Search for the cell housing the specified text and yield its [x, y] center coordinate. 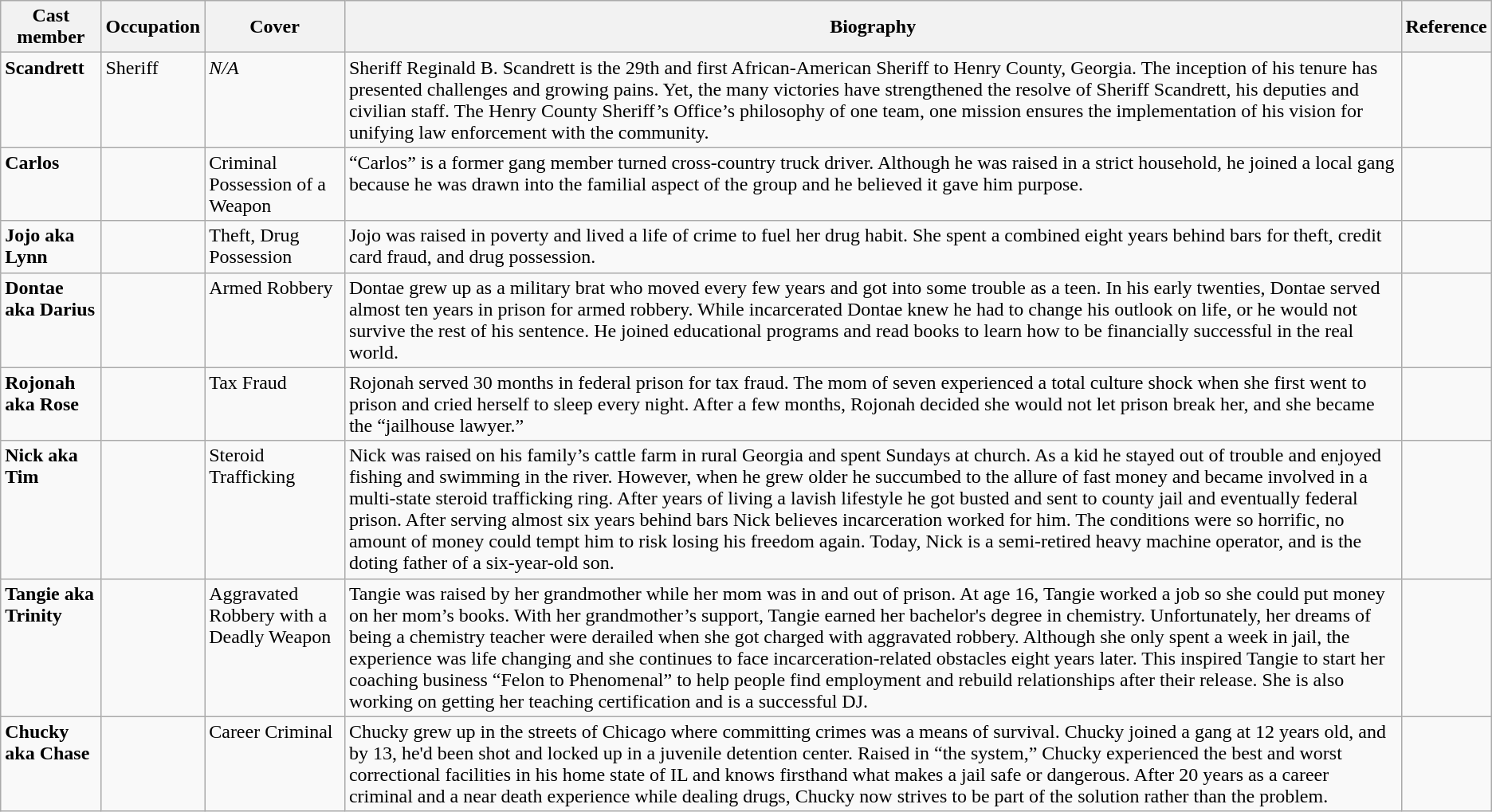
Sheriff [153, 100]
Career Criminal [275, 763]
Tax Fraud [275, 404]
Biography [873, 27]
Tangie aka Trinity [51, 647]
Chucky aka Chase [51, 763]
N/A [275, 100]
Occupation [153, 27]
Armed Robbery [275, 320]
Reference [1446, 27]
Carlos [51, 184]
Jojo aka Lynn [51, 247]
Cover [275, 27]
Theft, Drug Possession [275, 247]
Aggravated Robbery with a Deadly Weapon [275, 647]
Nick aka Tim [51, 510]
Scandrett [51, 100]
Steroid Trafficking [275, 510]
Cast member [51, 27]
Criminal Possession of a Weapon [275, 184]
Dontae aka Darius [51, 320]
Rojonah aka Rose [51, 404]
